Capture the cell that displays the provided text and extract its (X, Y) central coordinate. 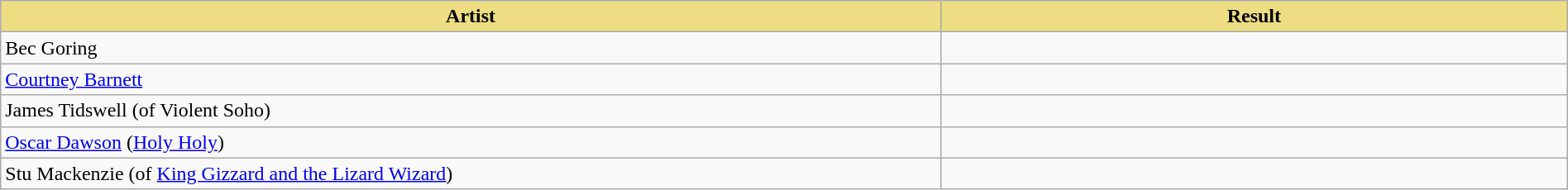
James Tidswell (of Violent Soho) (471, 111)
Result (1254, 17)
Oscar Dawson (Holy Holy) (471, 142)
Bec Goring (471, 48)
Artist (471, 17)
Stu Mackenzie (of King Gizzard and the Lizard Wizard) (471, 173)
Courtney Barnett (471, 79)
